Extract the (x, y) coordinate from the center of the cell holding the provided text.  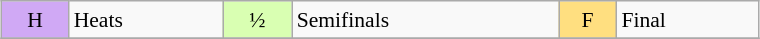
H (36, 20)
Heats (146, 20)
F (588, 20)
½ (258, 20)
Semifinals (426, 20)
Final (687, 20)
